Detect which cell encompasses the target text, then output its (x, y) center coordinate. 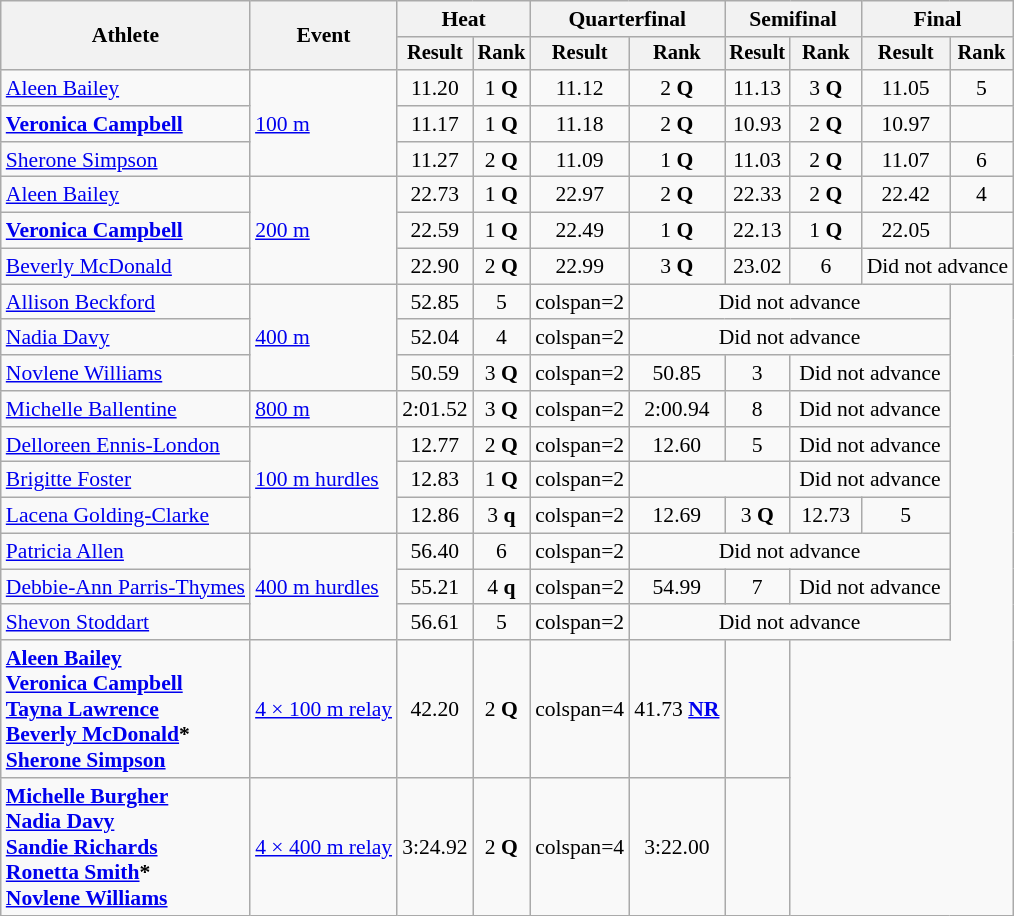
11.07 (906, 160)
23.02 (757, 267)
41.73 NR (676, 709)
3 q (502, 516)
22.99 (580, 267)
11.05 (906, 88)
10.93 (757, 124)
Heat (464, 19)
8 (757, 409)
Semifinal (792, 19)
11.12 (580, 88)
800 m (324, 409)
Final (938, 19)
Event (324, 36)
22.05 (906, 231)
100 m hurdles (324, 480)
11.17 (434, 124)
12.77 (434, 445)
12.60 (676, 445)
Quarterfinal (627, 19)
22.97 (580, 195)
Aleen BaileyVeronica CampbellTayna LawrenceBeverly McDonald*Sherone Simpson (126, 709)
200 m (324, 230)
11.20 (434, 88)
22.49 (580, 231)
52.04 (434, 338)
Michelle BurgherNadia DavySandie RichardsRonetta Smith*Novlene Williams (126, 847)
Athlete (126, 36)
Brigitte Foster (126, 480)
4 × 400 m relay (324, 847)
42.20 (434, 709)
3:22.00 (676, 847)
2:01.52 (434, 409)
50.85 (676, 373)
4 × 100 m relay (324, 709)
22.13 (757, 231)
Debbie-Ann Parris-Thymes (126, 587)
22.42 (906, 195)
52.85 (434, 302)
54.99 (676, 587)
10.97 (906, 124)
4 q (502, 587)
Shevon Stoddart (126, 623)
11.09 (580, 160)
11.13 (757, 88)
12.69 (676, 516)
100 m (324, 124)
Allison Beckford (126, 302)
400 m hurdles (324, 588)
22.73 (434, 195)
Novlene Williams (126, 373)
Delloreen Ennis-London (126, 445)
11.27 (434, 160)
12.73 (826, 516)
400 m (324, 338)
50.59 (434, 373)
3 (757, 373)
Beverly McDonald (126, 267)
3:24.92 (434, 847)
55.21 (434, 587)
12.86 (434, 516)
11.18 (580, 124)
Sherone Simpson (126, 160)
2:00.94 (676, 409)
Patricia Allen (126, 552)
56.61 (434, 623)
22.33 (757, 195)
56.40 (434, 552)
7 (757, 587)
22.90 (434, 267)
Nadia Davy (126, 338)
22.59 (434, 231)
Michelle Ballentine (126, 409)
11.03 (757, 160)
12.83 (434, 480)
Lacena Golding-Clarke (126, 516)
